Return (x, y) of the center of cell containing provided text 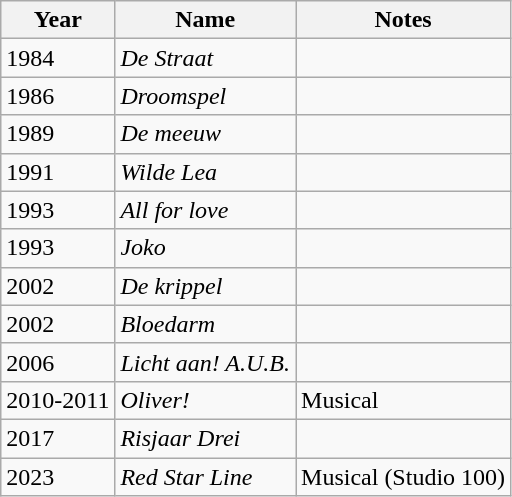
1989 (58, 134)
Joko (206, 248)
Risjaar Drei (206, 438)
Oliver! (206, 400)
1986 (58, 96)
2023 (58, 477)
Musical (Studio 100) (404, 477)
Wilde Lea (206, 172)
Year (58, 20)
2017 (58, 438)
Red Star Line (206, 477)
All for love (206, 210)
De meeuw (206, 134)
Droomspel (206, 96)
2010-2011 (58, 400)
Musical (404, 400)
Name (206, 20)
Licht aan! A.U.B. (206, 362)
2006 (58, 362)
1984 (58, 58)
1991 (58, 172)
Notes (404, 20)
De Straat (206, 58)
Bloedarm (206, 324)
De krippel (206, 286)
